Capture the cell that displays the provided text and extract its [X, Y] central coordinate. 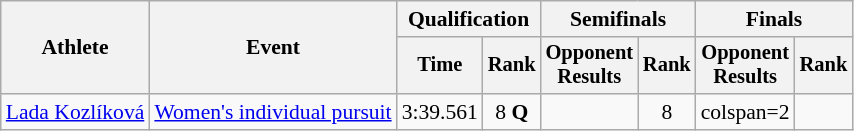
Lada Kozlíková [76, 112]
Event [272, 48]
3:39.561 [440, 112]
colspan=2 [746, 112]
Time [440, 66]
Athlete [76, 48]
Semifinals [618, 19]
Qualification [469, 19]
8 [667, 112]
Women's individual pursuit [272, 112]
8 Q [512, 112]
Finals [774, 19]
